For the text-containing cell, return its midpoint in (x, y) coordinate format. 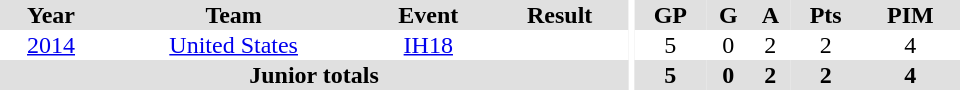
PIM (910, 15)
Event (428, 15)
GP (670, 15)
United States (234, 45)
IH18 (428, 45)
Year (51, 15)
Pts (826, 15)
Team (234, 15)
Junior totals (314, 75)
2014 (51, 45)
A (770, 15)
Result (560, 15)
G (728, 15)
